For the text-containing cell, return its midpoint in [x, y] coordinate format. 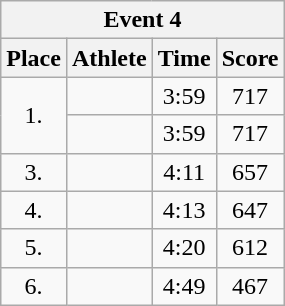
647 [250, 210]
Score [250, 58]
4:49 [184, 286]
4:11 [184, 172]
Time [184, 58]
Event 4 [142, 20]
Place [34, 58]
4. [34, 210]
4:13 [184, 210]
4:20 [184, 248]
657 [250, 172]
1. [34, 115]
Athlete [109, 58]
467 [250, 286]
3. [34, 172]
5. [34, 248]
6. [34, 286]
612 [250, 248]
